Extract the [x, y] coordinate from the center of the cell holding the provided text.  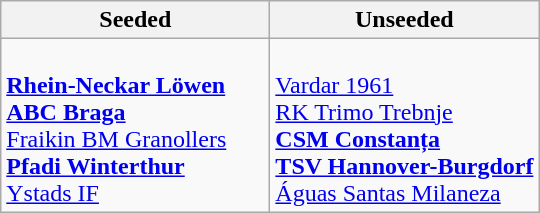
Unseeded [404, 20]
Seeded [136, 20]
Rhein-Neckar Löwen ABC Braga Fraikin BM Granollers Pfadi Winterthur Ystads IF [136, 126]
Vardar 1961 RK Trimo Trebnje CSM Constanța TSV Hannover-Burgdorf Águas Santas Milaneza [404, 126]
